Return (x, y) of the center of cell containing provided text 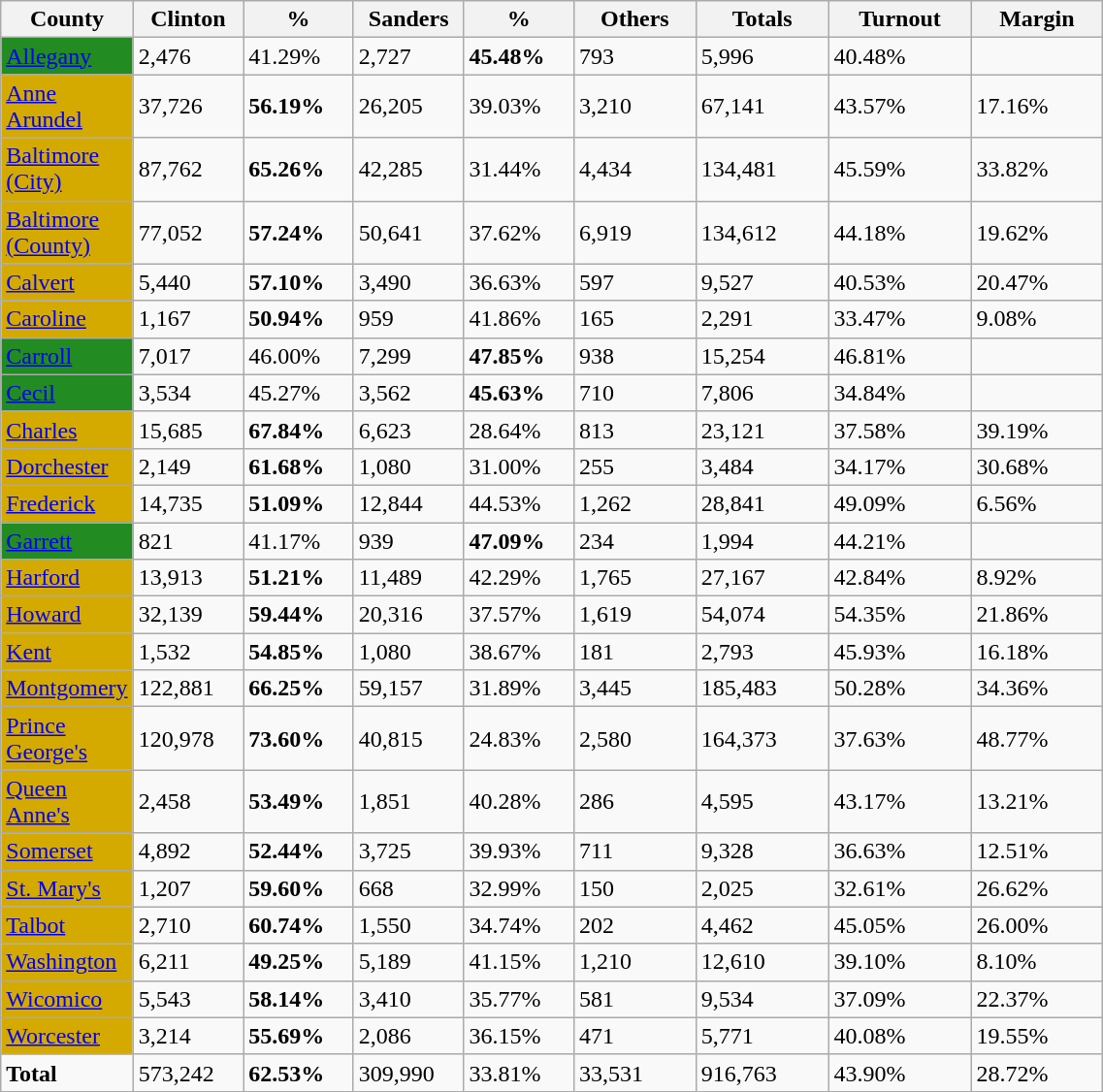
28.72% (1037, 1073)
61.68% (299, 466)
4,434 (635, 169)
3,484 (762, 466)
2,793 (762, 652)
42,285 (408, 169)
Kent (67, 652)
34.36% (1037, 689)
45.27% (299, 393)
52.44% (299, 851)
5,440 (188, 282)
5,771 (762, 1036)
581 (635, 999)
65.26% (299, 169)
9.08% (1037, 319)
Totals (762, 19)
8.10% (1037, 962)
39.10% (900, 962)
1,262 (635, 503)
9,328 (762, 851)
6.56% (1037, 503)
22.37% (1037, 999)
36.15% (519, 1036)
59,157 (408, 689)
15,685 (188, 430)
34.17% (900, 466)
3,534 (188, 393)
1,532 (188, 652)
6,919 (635, 233)
Margin (1037, 19)
42.84% (900, 578)
47.85% (519, 356)
40.28% (519, 801)
Talbot (67, 925)
37.62% (519, 233)
711 (635, 851)
Harford (67, 578)
17.16% (1037, 107)
45.48% (519, 56)
53.49% (299, 801)
37.09% (900, 999)
3,490 (408, 282)
57.24% (299, 233)
57.10% (299, 282)
Somerset (67, 851)
Clinton (188, 19)
Prince George's (67, 739)
286 (635, 801)
45.93% (900, 652)
Queen Anne's (67, 801)
938 (635, 356)
45.05% (900, 925)
Total (67, 1073)
16.18% (1037, 652)
23,121 (762, 430)
9,534 (762, 999)
150 (635, 888)
43.90% (900, 1073)
62.53% (299, 1073)
Others (635, 19)
164,373 (762, 739)
1,619 (635, 615)
60.74% (299, 925)
37.63% (900, 739)
959 (408, 319)
19.62% (1037, 233)
Sanders (408, 19)
2,727 (408, 56)
181 (635, 652)
26,205 (408, 107)
43.57% (900, 107)
12,610 (762, 962)
35.77% (519, 999)
67.84% (299, 430)
Carroll (67, 356)
87,762 (188, 169)
12,844 (408, 503)
Frederick (67, 503)
Howard (67, 615)
Turnout (900, 19)
33.47% (900, 319)
120,978 (188, 739)
8.92% (1037, 578)
59.44% (299, 615)
50.94% (299, 319)
58.14% (299, 999)
939 (408, 540)
30.68% (1037, 466)
47.09% (519, 540)
471 (635, 1036)
50,641 (408, 233)
597 (635, 282)
1,550 (408, 925)
39.93% (519, 851)
59.60% (299, 888)
2,025 (762, 888)
255 (635, 466)
67,141 (762, 107)
5,543 (188, 999)
41.17% (299, 540)
33,531 (635, 1073)
Anne Arundel (67, 107)
39.19% (1037, 430)
42.29% (519, 578)
49.25% (299, 962)
54.35% (900, 615)
11,489 (408, 578)
32,139 (188, 615)
19.55% (1037, 1036)
37.58% (900, 430)
7,017 (188, 356)
40.48% (900, 56)
26.00% (1037, 925)
165 (635, 319)
40,815 (408, 739)
7,806 (762, 393)
56.19% (299, 107)
20.47% (1037, 282)
13.21% (1037, 801)
44.21% (900, 540)
40.53% (900, 282)
9,527 (762, 282)
Baltimore (County) (67, 233)
5,189 (408, 962)
31.44% (519, 169)
46.81% (900, 356)
122,881 (188, 689)
202 (635, 925)
Washington (67, 962)
Baltimore (City) (67, 169)
46.00% (299, 356)
31.89% (519, 689)
21.86% (1037, 615)
1,851 (408, 801)
916,763 (762, 1073)
5,996 (762, 56)
Charles (67, 430)
43.17% (900, 801)
34.84% (900, 393)
26.62% (1037, 888)
668 (408, 888)
33.82% (1037, 169)
Dorchester (67, 466)
37,726 (188, 107)
73.60% (299, 739)
185,483 (762, 689)
3,445 (635, 689)
813 (635, 430)
1,994 (762, 540)
41.15% (519, 962)
793 (635, 56)
41.86% (519, 319)
45.63% (519, 393)
24.83% (519, 739)
48.77% (1037, 739)
Cecil (67, 393)
2,149 (188, 466)
38.67% (519, 652)
County (67, 19)
50.28% (900, 689)
55.69% (299, 1036)
14,735 (188, 503)
6,211 (188, 962)
44.18% (900, 233)
821 (188, 540)
3,210 (635, 107)
33.81% (519, 1073)
6,623 (408, 430)
34.74% (519, 925)
4,595 (762, 801)
40.08% (900, 1036)
49.09% (900, 503)
7,299 (408, 356)
Worcester (67, 1036)
234 (635, 540)
1,167 (188, 319)
Wicomico (67, 999)
4,892 (188, 851)
54.85% (299, 652)
1,765 (635, 578)
77,052 (188, 233)
3,214 (188, 1036)
573,242 (188, 1073)
2,086 (408, 1036)
Garrett (67, 540)
Caroline (67, 319)
134,481 (762, 169)
134,612 (762, 233)
39.03% (519, 107)
309,990 (408, 1073)
Montgomery (67, 689)
15,254 (762, 356)
41.29% (299, 56)
51.21% (299, 578)
32.99% (519, 888)
13,913 (188, 578)
44.53% (519, 503)
37.57% (519, 615)
45.59% (900, 169)
2,580 (635, 739)
1,210 (635, 962)
1,207 (188, 888)
3,725 (408, 851)
66.25% (299, 689)
51.09% (299, 503)
St. Mary's (67, 888)
710 (635, 393)
Allegany (67, 56)
28.64% (519, 430)
12.51% (1037, 851)
4,462 (762, 925)
2,476 (188, 56)
3,410 (408, 999)
27,167 (762, 578)
31.00% (519, 466)
2,458 (188, 801)
32.61% (900, 888)
2,710 (188, 925)
20,316 (408, 615)
54,074 (762, 615)
Calvert (67, 282)
3,562 (408, 393)
28,841 (762, 503)
2,291 (762, 319)
